Determine the [x, y] coordinate at the center of the cell enclosing the given text.  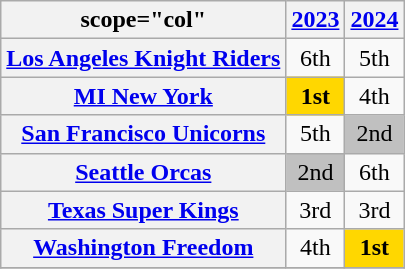
scope="col" [144, 20]
San Francisco Unicorns [144, 134]
MI New York [144, 96]
2024 [374, 20]
2023 [316, 20]
Los Angeles Knight Riders [144, 58]
Seattle Orcas [144, 172]
Washington Freedom [144, 248]
Texas Super Kings [144, 210]
